Scan for the cell matching the given text and deliver its (x, y) coordinate at center. 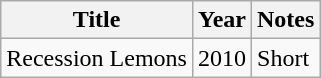
2010 (222, 58)
Notes (286, 20)
Recession Lemons (97, 58)
Title (97, 20)
Year (222, 20)
Short (286, 58)
